Return the (X, Y) coordinate for the center point of the cell that contains the specified text.  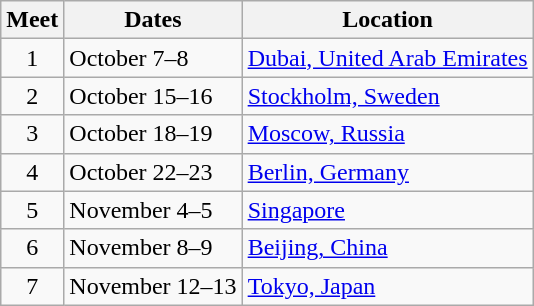
Location (388, 20)
4 (32, 172)
November 8–9 (153, 248)
Stockholm, Sweden (388, 96)
2 (32, 96)
October 18–19 (153, 134)
Meet (32, 20)
Tokyo, Japan (388, 286)
1 (32, 58)
6 (32, 248)
Berlin, Germany (388, 172)
Dubai, United Arab Emirates (388, 58)
3 (32, 134)
November 12–13 (153, 286)
October 15–16 (153, 96)
Dates (153, 20)
Beijing, China (388, 248)
Singapore (388, 210)
November 4–5 (153, 210)
7 (32, 286)
October 7–8 (153, 58)
October 22–23 (153, 172)
5 (32, 210)
Moscow, Russia (388, 134)
